Find where the given text appears and provide that cell's center as [x, y] coordinate. 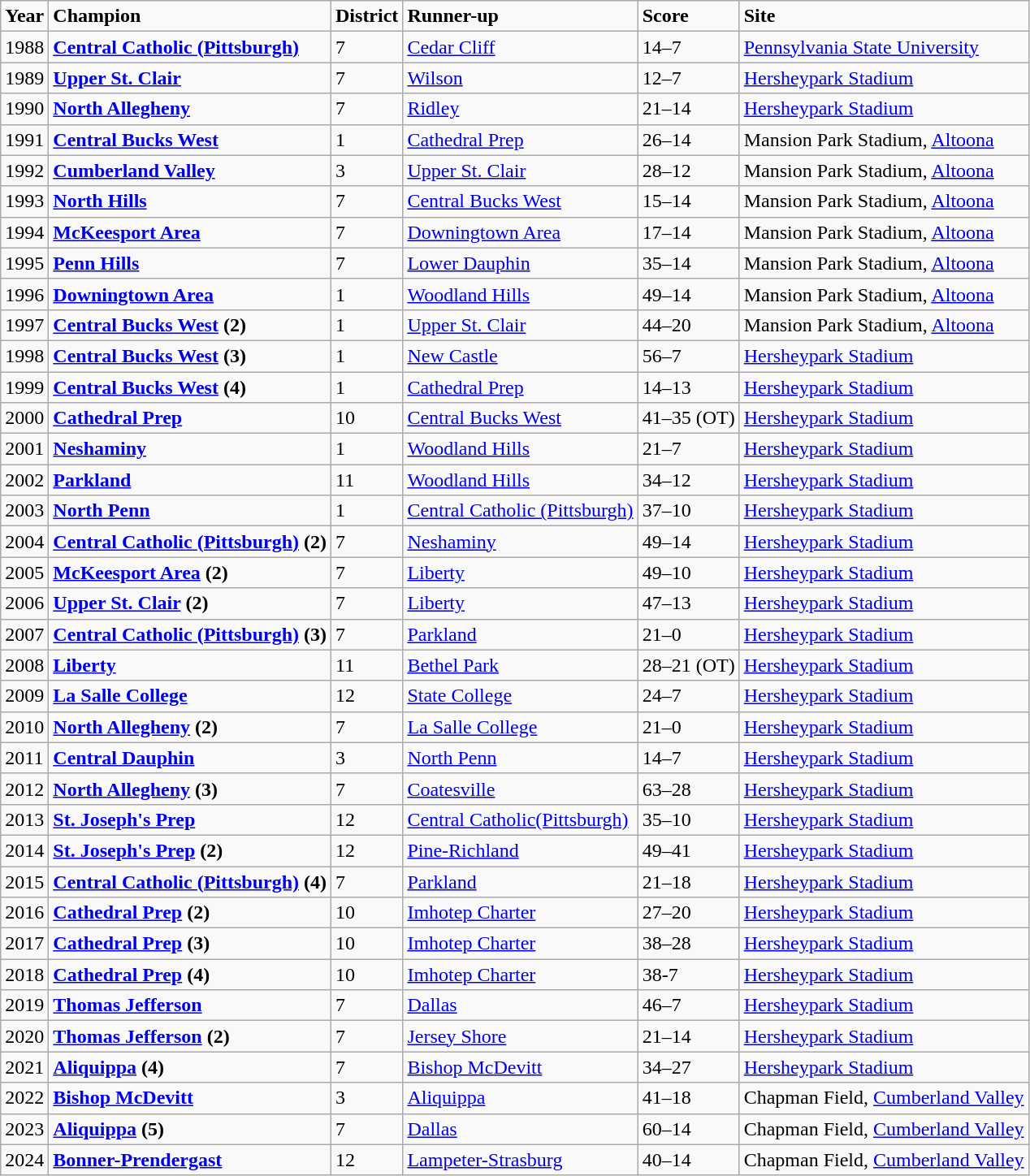
Pine-Richland [520, 850]
Jersey Shore [520, 1036]
2017 [24, 944]
Score [689, 16]
46–7 [689, 1005]
2001 [24, 449]
Central Bucks West (4) [190, 387]
21–7 [689, 449]
17–14 [689, 232]
2021 [24, 1067]
Central Catholic (Pittsburgh) (4) [190, 881]
27–20 [689, 913]
2006 [24, 603]
28–12 [689, 171]
North Hills [190, 201]
2012 [24, 789]
34–27 [689, 1067]
38–28 [689, 944]
Thomas Jefferson [190, 1005]
Site [884, 16]
District [367, 16]
Cathedral Prep (4) [190, 975]
63–28 [689, 789]
McKeesport Area [190, 232]
1993 [24, 201]
Central Dauphin [190, 758]
1996 [24, 294]
Lampeter-Strasburg [520, 1160]
14–13 [689, 387]
Cathedral Prep (2) [190, 913]
Pennsylvania State University [884, 47]
26–14 [689, 140]
1994 [24, 232]
34–12 [689, 480]
2020 [24, 1036]
1997 [24, 325]
60–14 [689, 1129]
St. Joseph's Prep (2) [190, 850]
Year [24, 16]
North Allegheny [190, 109]
Aliquippa (5) [190, 1129]
1990 [24, 109]
State College [520, 696]
37–10 [689, 511]
Wilson [520, 78]
Lower Dauphin [520, 263]
2000 [24, 418]
1998 [24, 356]
Coatesville [520, 789]
Runner-up [520, 16]
35–14 [689, 263]
2004 [24, 542]
2019 [24, 1005]
Champion [190, 16]
2009 [24, 696]
24–7 [689, 696]
Upper St. Clair (2) [190, 603]
Central Catholic (Pittsburgh) (3) [190, 634]
Central Bucks West (2) [190, 325]
New Castle [520, 356]
1992 [24, 171]
38-7 [689, 975]
North Allegheny (2) [190, 727]
Aliquippa (4) [190, 1067]
40–14 [689, 1160]
St. Joseph's Prep [190, 819]
2014 [24, 850]
35–10 [689, 819]
2023 [24, 1129]
2018 [24, 975]
Penn Hills [190, 263]
Central Catholic (Pittsburgh) (2) [190, 542]
2008 [24, 665]
1988 [24, 47]
2003 [24, 511]
2015 [24, 881]
2024 [24, 1160]
1999 [24, 387]
44–20 [689, 325]
2002 [24, 480]
Central Catholic(Pittsburgh) [520, 819]
2005 [24, 573]
2022 [24, 1098]
2010 [24, 727]
28–21 (OT) [689, 665]
2011 [24, 758]
2016 [24, 913]
Central Bucks West (3) [190, 356]
47–13 [689, 603]
41–18 [689, 1098]
1991 [24, 140]
1989 [24, 78]
Aliquippa [520, 1098]
2007 [24, 634]
41–35 (OT) [689, 418]
North Allegheny (3) [190, 789]
Bethel Park [520, 665]
49–10 [689, 573]
Cathedral Prep (3) [190, 944]
Bonner-Prendergast [190, 1160]
Thomas Jefferson (2) [190, 1036]
Cumberland Valley [190, 171]
56–7 [689, 356]
McKeesport Area (2) [190, 573]
Ridley [520, 109]
12–7 [689, 78]
2013 [24, 819]
49–41 [689, 850]
21–18 [689, 881]
1995 [24, 263]
15–14 [689, 201]
Cedar Cliff [520, 47]
